Detect which cell encompasses the target text, then output its [x, y] center coordinate. 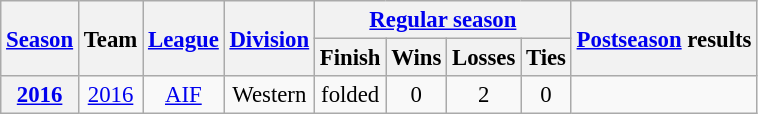
Team [110, 38]
Finish [350, 58]
Western [269, 95]
League [184, 38]
Wins [416, 58]
Division [269, 38]
folded [350, 95]
Losses [484, 58]
Regular season [442, 20]
AIF [184, 95]
Postseason results [664, 38]
Season [40, 38]
2 [484, 95]
Ties [546, 58]
